Extract the (x, y) coordinate from the center of the cell holding the provided text.  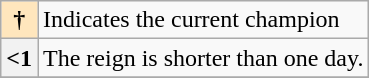
Indicates the current champion (204, 20)
The reign is shorter than one day. (204, 58)
<1 (20, 58)
† (20, 20)
